Return the (X, Y) coordinate for the center point of the cell that contains the specified text.  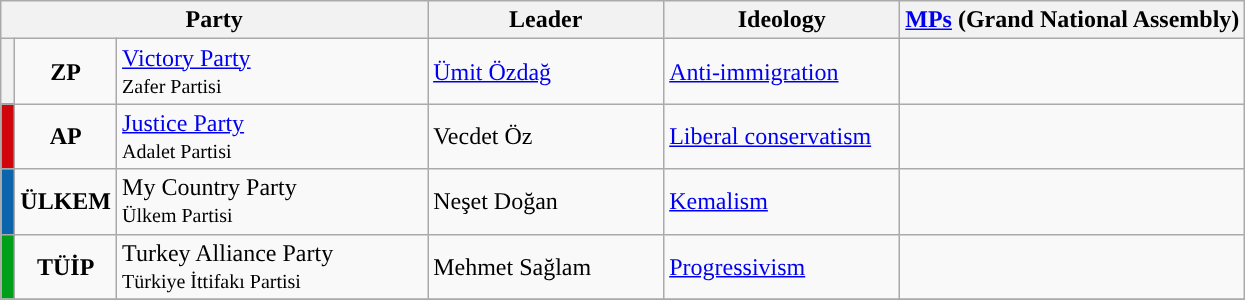
Victory PartyZafer Partisi (272, 72)
AP (66, 136)
Justice PartyAdalet Partisi (272, 136)
Progressivism (782, 266)
Turkey Alliance PartyTürkiye İttifakı Partisi (272, 266)
MPs (Grand National Assembly) (1072, 20)
TÜİP (66, 266)
Neşet Doğan (546, 202)
Liberal conservatism (782, 136)
ÜLKEM (66, 202)
Ümit Özdağ (546, 72)
Vecdet Öz (546, 136)
ZP (66, 72)
Anti-immigration (782, 72)
My Country PartyÜlkem Partisi (272, 202)
Kemalism (782, 202)
Ideology (782, 20)
Party (214, 20)
Mehmet Sağlam (546, 266)
Leader (546, 20)
